Search for the cell housing the specified text and yield its [X, Y] center coordinate. 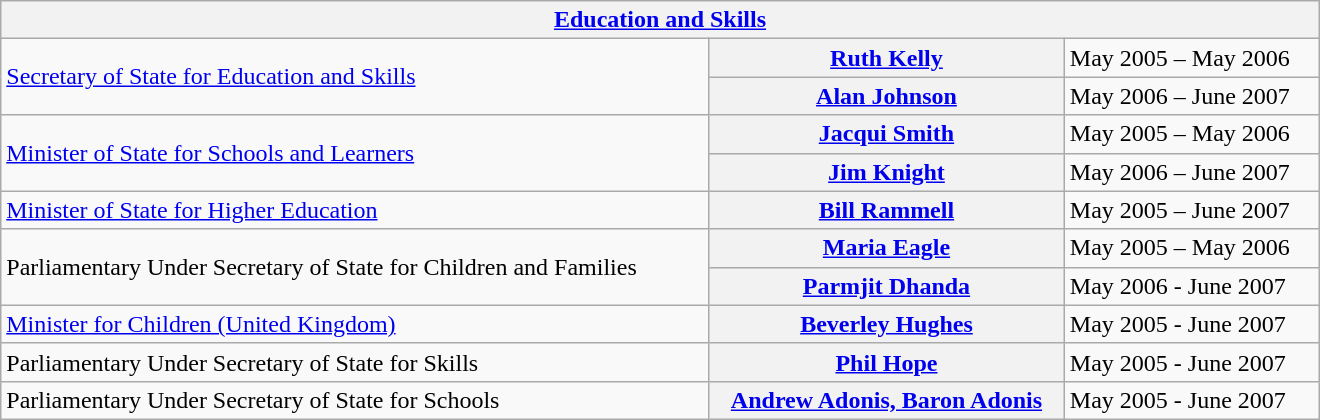
Education and Skills [660, 20]
Secretary of State for Education and Skills [355, 77]
Beverley Hughes [887, 324]
Parliamentary Under Secretary of State for Skills [355, 362]
Jacqui Smith [887, 134]
Maria Eagle [887, 248]
May 2006 - June 2007 [1192, 286]
Andrew Adonis, Baron Adonis [887, 400]
Minister of State for Higher Education [355, 210]
Jim Knight [887, 172]
Phil Hope [887, 362]
Minister for Children (United Kingdom) [355, 324]
Parliamentary Under Secretary of State for Schools [355, 400]
Ruth Kelly [887, 58]
Parliamentary Under Secretary of State for Children and Families [355, 267]
May 2005 – June 2007 [1192, 210]
Parmjit Dhanda [887, 286]
Minister of State for Schools and Learners [355, 153]
Alan Johnson [887, 96]
Bill Rammell [887, 210]
